Identify which cell holds the provided text, then report its [X, Y] central coordinate. 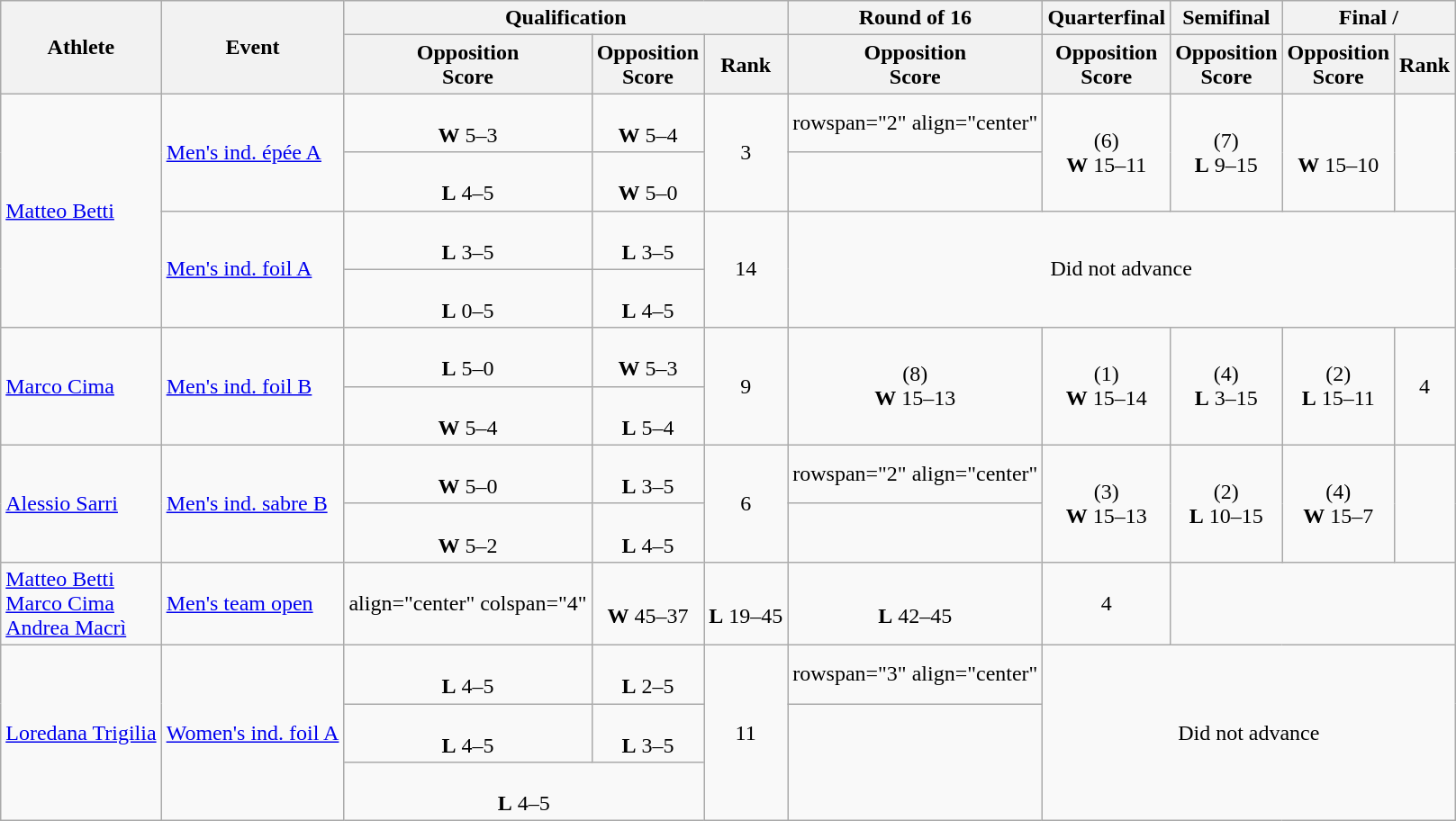
align="center" colspan="4" [468, 603]
W 45–37 [647, 603]
Men's ind. épée A [252, 152]
Round of 16 [915, 18]
Matteo Betti [81, 211]
L 0–5 [468, 299]
Athlete [81, 47]
rowspan="3" align="center" [915, 673]
Women's ind. foil A [252, 733]
(4)L 3–15 [1226, 386]
(4)W 15–7 [1338, 503]
Men's ind. foil B [252, 386]
(8)W 15–13 [915, 386]
(1)W 15–14 [1107, 386]
Final / [1369, 18]
L 5–4 [647, 416]
Semifinal [1226, 18]
(2)L 15–11 [1338, 386]
L 42–45 [915, 603]
Event [252, 47]
(7)L 9–15 [1226, 152]
Men's ind. foil A [252, 269]
(3)W 15–13 [1107, 503]
9 [746, 386]
Men's team open [252, 603]
L 5–0 [468, 356]
Loredana Trigilia [81, 733]
Marco Cima [81, 386]
Matteo BettiMarco CimaAndrea Macrì [81, 603]
W 5–2 [468, 533]
(2)L 10–15 [1226, 503]
3 [746, 152]
Qualification [565, 18]
L 2–5 [647, 673]
11 [746, 733]
(6)W 15–11 [1107, 152]
W 15–10 [1338, 152]
Men's ind. sabre B [252, 503]
Alessio Sarri [81, 503]
14 [746, 269]
L 19–45 [746, 603]
Quarterfinal [1107, 18]
6 [746, 503]
